Scan for the cell matching the given text and deliver its (x, y) coordinate at center. 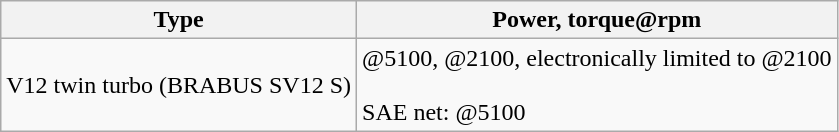
V12 twin turbo (BRABUS SV12 S) (179, 85)
@5100, @2100, electronically limited to @2100SAE net: @5100 (598, 85)
Power, torque@rpm (598, 20)
Type (179, 20)
